From the cell containing the given text, extract its center point as (x, y) coordinate. 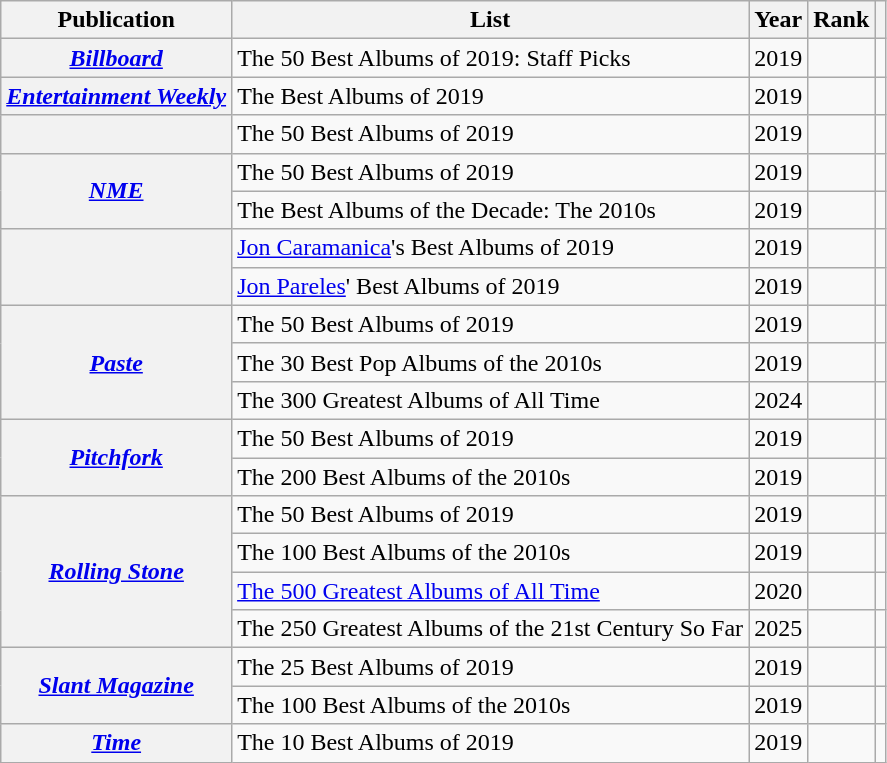
Pitchfork (116, 457)
Billboard (116, 58)
The 25 Best Albums of 2019 (490, 667)
The Best Albums of the Decade: The 2010s (490, 210)
Rolling Stone (116, 572)
Time (116, 743)
Jon Pareles' Best Albums of 2019 (490, 286)
The 300 Greatest Albums of All Time (490, 400)
2020 (778, 591)
The 200 Best Albums of the 2010s (490, 477)
The 50 Best Albums of 2019: Staff Picks (490, 58)
Slant Magazine (116, 686)
Year (778, 20)
NME (116, 191)
The Best Albums of 2019 (490, 96)
The 250 Greatest Albums of the 21st Century So Far (490, 629)
The 10 Best Albums of 2019 (490, 743)
2025 (778, 629)
List (490, 20)
The 500 Greatest Albums of All Time (490, 591)
2024 (778, 400)
Jon Caramanica's Best Albums of 2019 (490, 248)
Publication (116, 20)
Paste (116, 362)
Rank (842, 20)
Entertainment Weekly (116, 96)
The 30 Best Pop Albums of the 2010s (490, 362)
